Find where the given text appears and provide that cell's center as (x, y) coordinate. 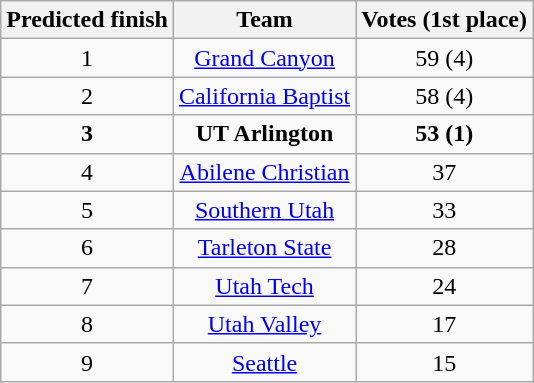
6 (88, 248)
1 (88, 58)
7 (88, 286)
Seattle (264, 362)
3 (88, 134)
17 (444, 324)
Tarleton State (264, 248)
8 (88, 324)
24 (444, 286)
37 (444, 172)
4 (88, 172)
53 (1) (444, 134)
Abilene Christian (264, 172)
Team (264, 20)
Southern Utah (264, 210)
UT Arlington (264, 134)
2 (88, 96)
15 (444, 362)
Grand Canyon (264, 58)
9 (88, 362)
Utah Tech (264, 286)
Predicted finish (88, 20)
5 (88, 210)
Utah Valley (264, 324)
59 (4) (444, 58)
California Baptist (264, 96)
58 (4) (444, 96)
Votes (1st place) (444, 20)
28 (444, 248)
33 (444, 210)
